Search for the cell housing the specified text and yield its [x, y] center coordinate. 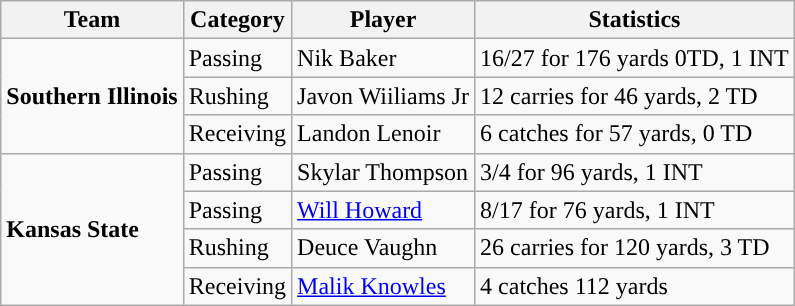
Nik Baker [384, 58]
Will Howard [384, 210]
Player [384, 20]
6 catches for 57 yards, 0 TD [635, 134]
Kansas State [92, 229]
Malik Knowles [384, 286]
Category [237, 20]
4 catches 112 yards [635, 286]
8/17 for 76 yards, 1 INT [635, 210]
12 carries for 46 yards, 2 TD [635, 96]
Statistics [635, 20]
Team [92, 20]
26 carries for 120 yards, 3 TD [635, 248]
16/27 for 176 yards 0TD, 1 INT [635, 58]
3/4 for 96 yards, 1 INT [635, 172]
Deuce Vaughn [384, 248]
Landon Lenoir [384, 134]
Javon Wiiliams Jr [384, 96]
Southern Illinois [92, 96]
Skylar Thompson [384, 172]
